Identify which cell holds the provided text, then report its [X, Y] central coordinate. 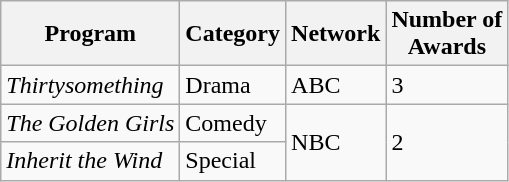
Drama [233, 85]
Inherit the Wind [90, 161]
Category [233, 34]
Comedy [233, 123]
ABC [336, 85]
Network [336, 34]
3 [447, 85]
Special [233, 161]
NBC [336, 142]
Number ofAwards [447, 34]
Program [90, 34]
The Golden Girls [90, 123]
2 [447, 142]
Thirtysomething [90, 85]
